Return the (X, Y) coordinate for the center point of the cell that contains the specified text.  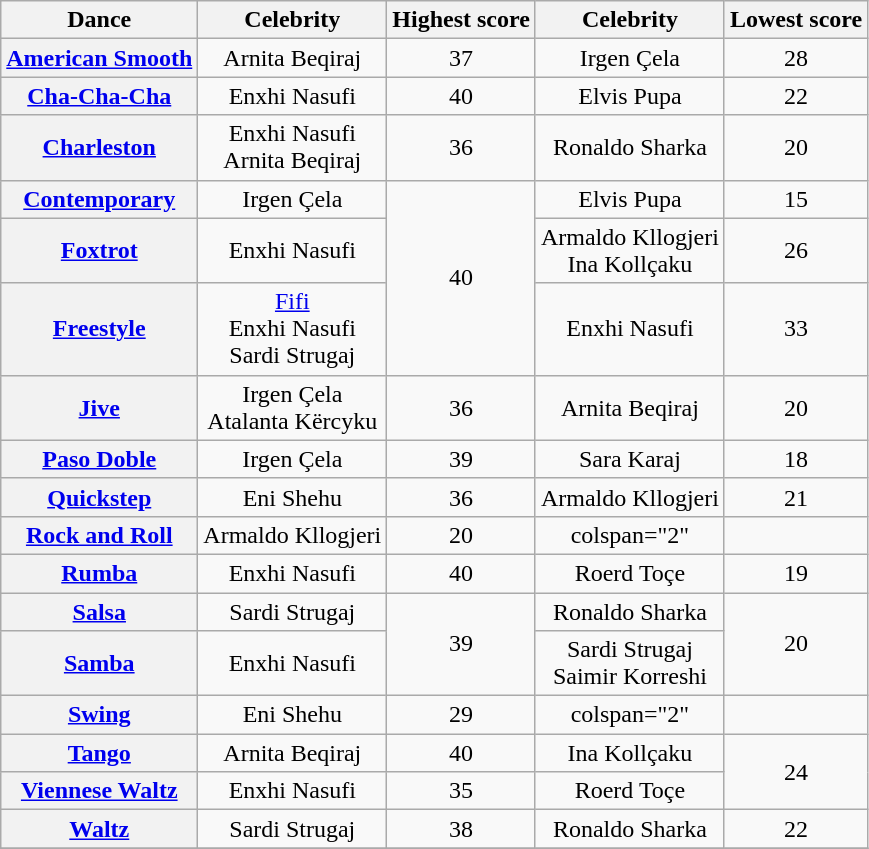
Salsa (100, 611)
American Smooth (100, 58)
Quickstep (100, 497)
Viennese Waltz (100, 791)
18 (796, 459)
Foxtrot (100, 250)
Sardi StrugajSaimir Korreshi (630, 664)
15 (796, 199)
Highest score (462, 20)
Cha-Cha-Cha (100, 96)
29 (462, 715)
Sara Karaj (630, 459)
38 (462, 829)
33 (796, 329)
19 (796, 573)
37 (462, 58)
24 (796, 772)
Armaldo KllogjeriIna Kollçaku (630, 250)
Lowest score (796, 20)
26 (796, 250)
Ina Kollçaku (630, 753)
28 (796, 58)
Dance (100, 20)
FifiEnxhi NasufiSardi Strugaj (292, 329)
Paso Doble (100, 459)
Irgen ÇelaAtalanta Kërcyku (292, 408)
35 (462, 791)
21 (796, 497)
Contemporary (100, 199)
Samba (100, 664)
Rumba (100, 573)
Waltz (100, 829)
Jive (100, 408)
Rock and Roll (100, 535)
Enxhi NasufiArnita Beqiraj (292, 148)
Charleston (100, 148)
Tango (100, 753)
Swing (100, 715)
Freestyle (100, 329)
